Capture the cell that displays the provided text and extract its [x, y] central coordinate. 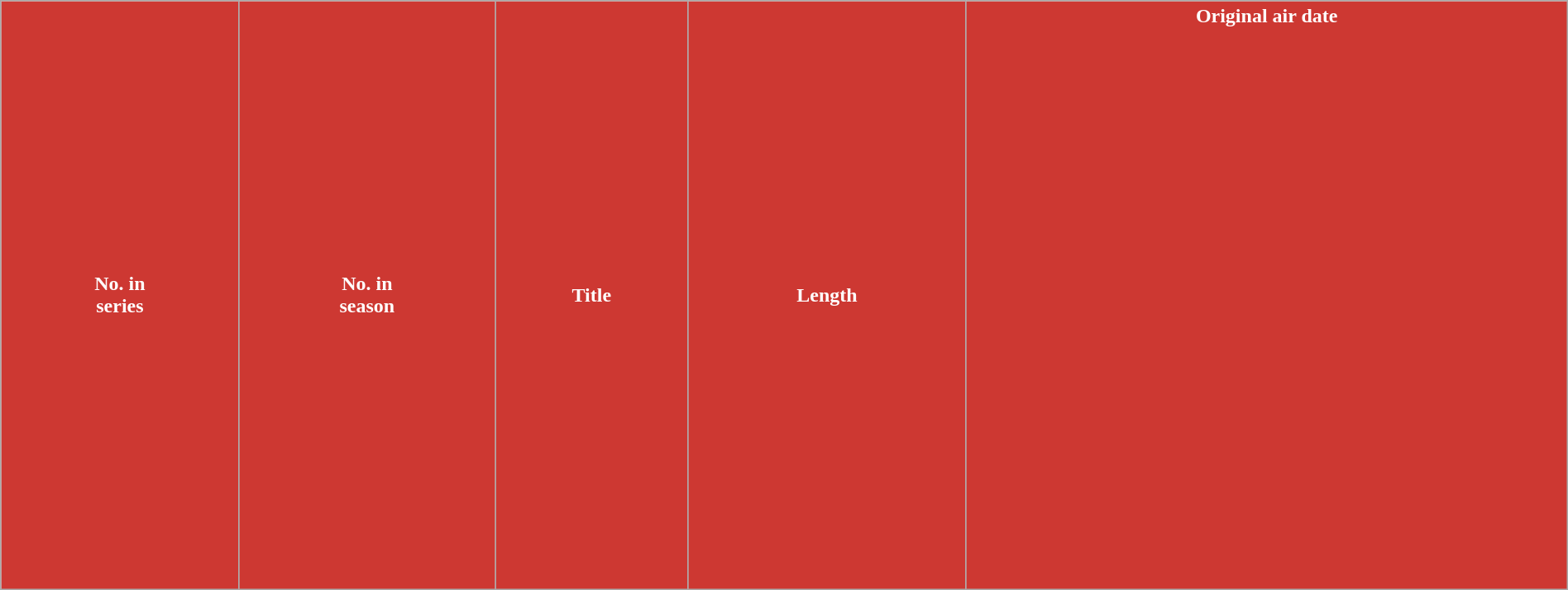
No. inseason [367, 296]
Length [827, 296]
No. inseries [120, 296]
Title [592, 296]
Original air date [1267, 296]
